For the text-containing cell, return its midpoint in (x, y) coordinate format. 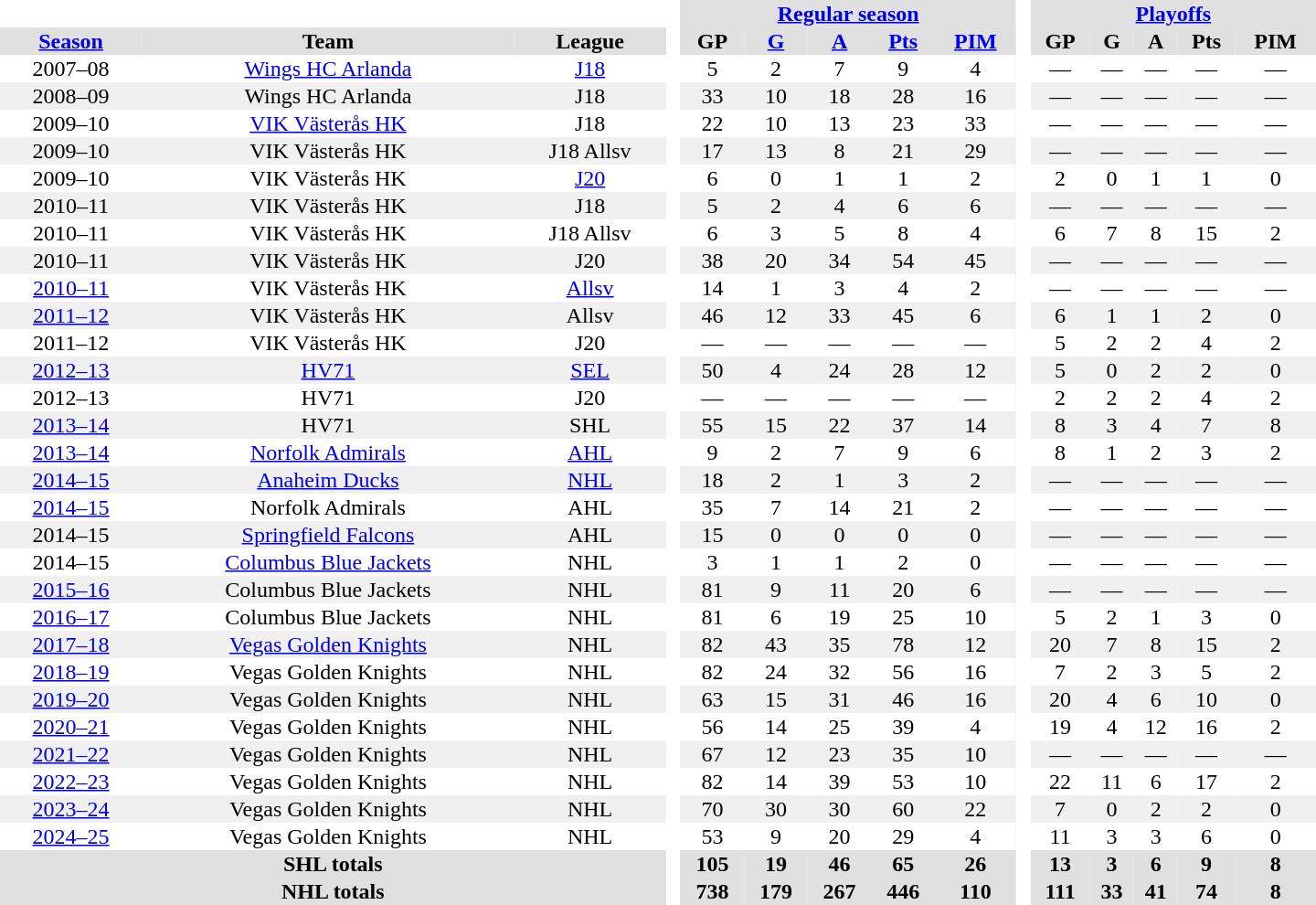
26 (976, 864)
2024–25 (71, 836)
SEL (590, 370)
2015–16 (71, 590)
738 (713, 891)
43 (776, 644)
Season (71, 41)
50 (713, 370)
2017–18 (71, 644)
74 (1206, 891)
2018–19 (71, 672)
65 (903, 864)
SHL totals (333, 864)
2021–22 (71, 754)
2022–23 (71, 782)
41 (1156, 891)
2023–24 (71, 809)
Anaheim Ducks (327, 480)
Playoffs (1173, 14)
2008–09 (71, 96)
Regular season (848, 14)
Team (327, 41)
111 (1060, 891)
70 (713, 809)
SHL (590, 425)
2020–21 (71, 727)
2016–17 (71, 617)
179 (776, 891)
34 (840, 261)
63 (713, 699)
2019–20 (71, 699)
League (590, 41)
55 (713, 425)
446 (903, 891)
37 (903, 425)
60 (903, 809)
267 (840, 891)
38 (713, 261)
32 (840, 672)
54 (903, 261)
78 (903, 644)
67 (713, 754)
31 (840, 699)
2007–08 (71, 69)
105 (713, 864)
NHL totals (333, 891)
110 (976, 891)
Springfield Falcons (327, 535)
